Return the [x, y] coordinate for the center point of the cell that contains the specified text.  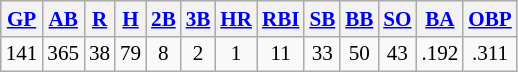
33 [322, 54]
1 [236, 54]
HR [236, 18]
365 [63, 54]
GP [22, 18]
OBP [490, 18]
AB [63, 18]
43 [397, 54]
2 [198, 54]
11 [281, 54]
50 [359, 54]
2B [164, 18]
RBI [281, 18]
H [130, 18]
79 [130, 54]
8 [164, 54]
SO [397, 18]
BB [359, 18]
R [100, 18]
.192 [440, 54]
.311 [490, 54]
SB [322, 18]
38 [100, 54]
141 [22, 54]
3B [198, 18]
BA [440, 18]
